Capture the cell that displays the provided text and extract its [x, y] central coordinate. 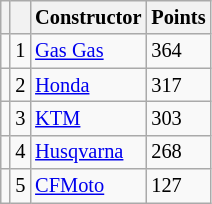
4 [20, 152]
Husqvarna [88, 152]
3 [20, 118]
1 [20, 51]
5 [20, 186]
Points [178, 17]
2 [20, 85]
303 [178, 118]
Gas Gas [88, 51]
127 [178, 186]
317 [178, 85]
268 [178, 152]
Honda [88, 85]
Constructor [88, 17]
KTM [88, 118]
364 [178, 51]
CFMoto [88, 186]
